Search for the cell housing the specified text and yield its [x, y] center coordinate. 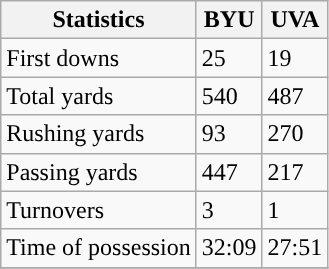
Turnovers [99, 210]
447 [229, 172]
Statistics [99, 20]
1 [295, 210]
32:09 [229, 248]
Time of possession [99, 248]
93 [229, 134]
19 [295, 58]
Total yards [99, 96]
270 [295, 134]
27:51 [295, 248]
25 [229, 58]
Rushing yards [99, 134]
487 [295, 96]
UVA [295, 20]
Passing yards [99, 172]
BYU [229, 20]
3 [229, 210]
First downs [99, 58]
217 [295, 172]
540 [229, 96]
